For the text-containing cell, return its midpoint in (X, Y) coordinate format. 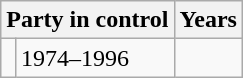
1974–1996 (94, 58)
Party in control (88, 20)
Years (208, 20)
